Determine the [x, y] coordinate at the center of the cell enclosing the given text.  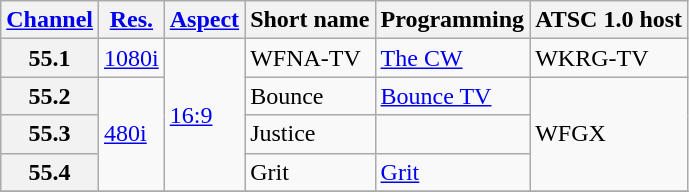
Res. [132, 20]
480i [132, 134]
Channel [50, 20]
WFNA-TV [310, 58]
Bounce TV [452, 96]
55.2 [50, 96]
55.4 [50, 172]
Aspect [204, 20]
ATSC 1.0 host [609, 20]
Programming [452, 20]
Bounce [310, 96]
55.1 [50, 58]
1080i [132, 58]
16:9 [204, 115]
Short name [310, 20]
55.3 [50, 134]
The CW [452, 58]
Justice [310, 134]
WKRG-TV [609, 58]
WFGX [609, 134]
